Extract the (X, Y) coordinate from the center of the cell holding the provided text.  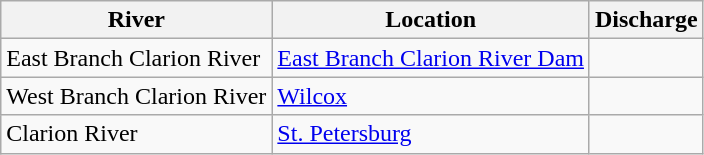
West Branch Clarion River (136, 96)
East Branch Clarion River (136, 58)
St. Petersburg (431, 134)
Wilcox (431, 96)
River (136, 20)
Location (431, 20)
Clarion River (136, 134)
East Branch Clarion River Dam (431, 58)
Discharge (646, 20)
